Search for the cell housing the specified text and yield its (X, Y) center coordinate. 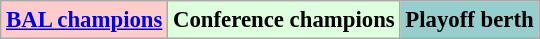
Conference champions (284, 20)
Playoff berth (470, 20)
BAL champions (84, 20)
